Scan for the cell matching the given text and deliver its [x, y] coordinate at center. 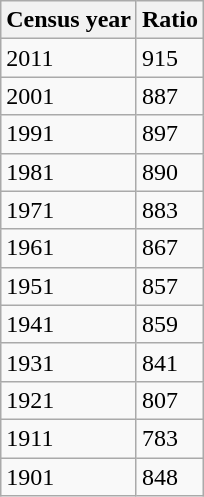
1981 [69, 172]
1931 [69, 362]
859 [170, 324]
887 [170, 96]
1951 [69, 286]
Census year [69, 20]
2001 [69, 96]
1941 [69, 324]
883 [170, 210]
897 [170, 134]
783 [170, 438]
848 [170, 477]
867 [170, 248]
890 [170, 172]
1911 [69, 438]
807 [170, 400]
915 [170, 58]
1991 [69, 134]
1961 [69, 248]
1901 [69, 477]
857 [170, 286]
1971 [69, 210]
Ratio [170, 20]
841 [170, 362]
2011 [69, 58]
1921 [69, 400]
